Find where the given text appears and provide that cell's center as [X, Y] coordinate. 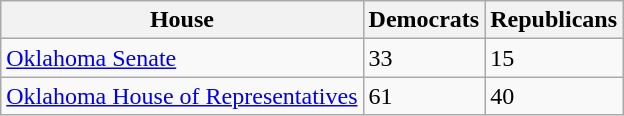
Democrats [424, 20]
House [182, 20]
40 [554, 96]
Oklahoma Senate [182, 58]
61 [424, 96]
Oklahoma House of Representatives [182, 96]
15 [554, 58]
33 [424, 58]
Republicans [554, 20]
